Extract the (X, Y) coordinate from the center of the cell holding the provided text.  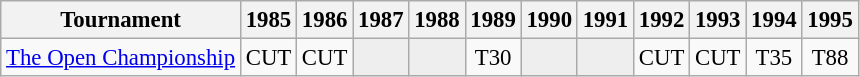
The Open Championship (121, 58)
1985 (268, 20)
1986 (325, 20)
1991 (605, 20)
1995 (830, 20)
Tournament (121, 20)
1990 (549, 20)
1992 (661, 20)
1994 (774, 20)
1993 (718, 20)
T88 (830, 58)
T35 (774, 58)
1988 (437, 20)
1987 (381, 20)
T30 (493, 58)
1989 (493, 20)
